Return the (X, Y) coordinate for the center point of the cell that contains the specified text.  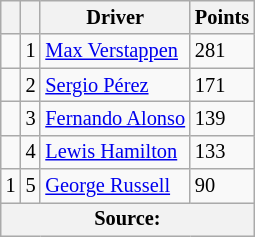
2 (31, 85)
Lewis Hamilton (115, 152)
Max Verstappen (115, 51)
George Russell (115, 186)
Fernando Alonso (115, 118)
4 (31, 152)
Points (222, 17)
Sergio Pérez (115, 85)
Driver (115, 17)
5 (31, 186)
3 (31, 118)
133 (222, 152)
281 (222, 51)
90 (222, 186)
171 (222, 85)
Source: (128, 219)
139 (222, 118)
